Capture the cell that displays the provided text and extract its [X, Y] central coordinate. 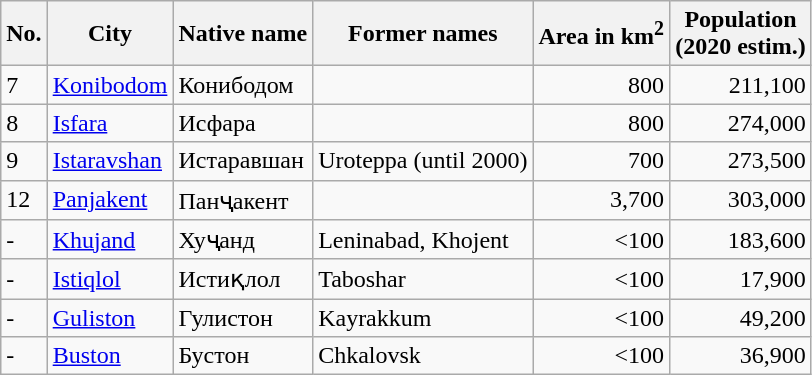
Конибодом [243, 85]
Native name [243, 34]
273,500 [741, 161]
36,900 [741, 356]
Former names [423, 34]
Khujand [110, 240]
Uroteppa (until 2000) [423, 161]
Исфара [243, 123]
Istaravshan [110, 161]
3,700 [602, 200]
Хуҷанд [243, 240]
Гулистон [243, 318]
Konibodom [110, 85]
49,200 [741, 318]
700 [602, 161]
Isfara [110, 123]
Taboshar [423, 279]
Buston [110, 356]
17,900 [741, 279]
Guliston [110, 318]
Chkalovsk [423, 356]
211,100 [741, 85]
Бустон [243, 356]
Истаравшан [243, 161]
Истиқлол [243, 279]
12 [24, 200]
City [110, 34]
Panjakent [110, 200]
7 [24, 85]
Area in km2 [602, 34]
8 [24, 123]
Population(2020 estim.) [741, 34]
Istiqlol [110, 279]
9 [24, 161]
303,000 [741, 200]
Панҷакент [243, 200]
274,000 [741, 123]
Kayrakkum [423, 318]
183,600 [741, 240]
No. [24, 34]
Leninabad, Khojent [423, 240]
